Extract the [X, Y] coordinate from the center of the cell holding the provided text.  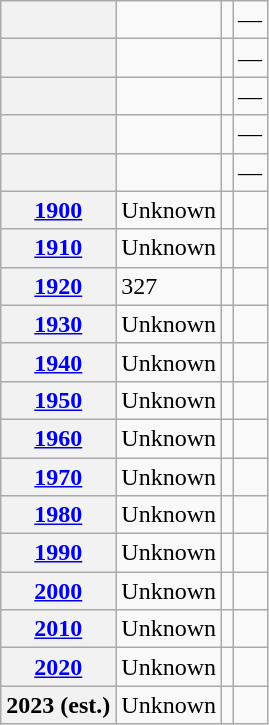
1980 [58, 515]
2000 [58, 591]
1940 [58, 362]
327 [169, 286]
2023 (est.) [58, 705]
1950 [58, 400]
1990 [58, 553]
2010 [58, 629]
1900 [58, 210]
2020 [58, 667]
1920 [58, 286]
1970 [58, 477]
1910 [58, 248]
1930 [58, 324]
1960 [58, 438]
